Extract the (X, Y) coordinate from the center of the cell holding the provided text.  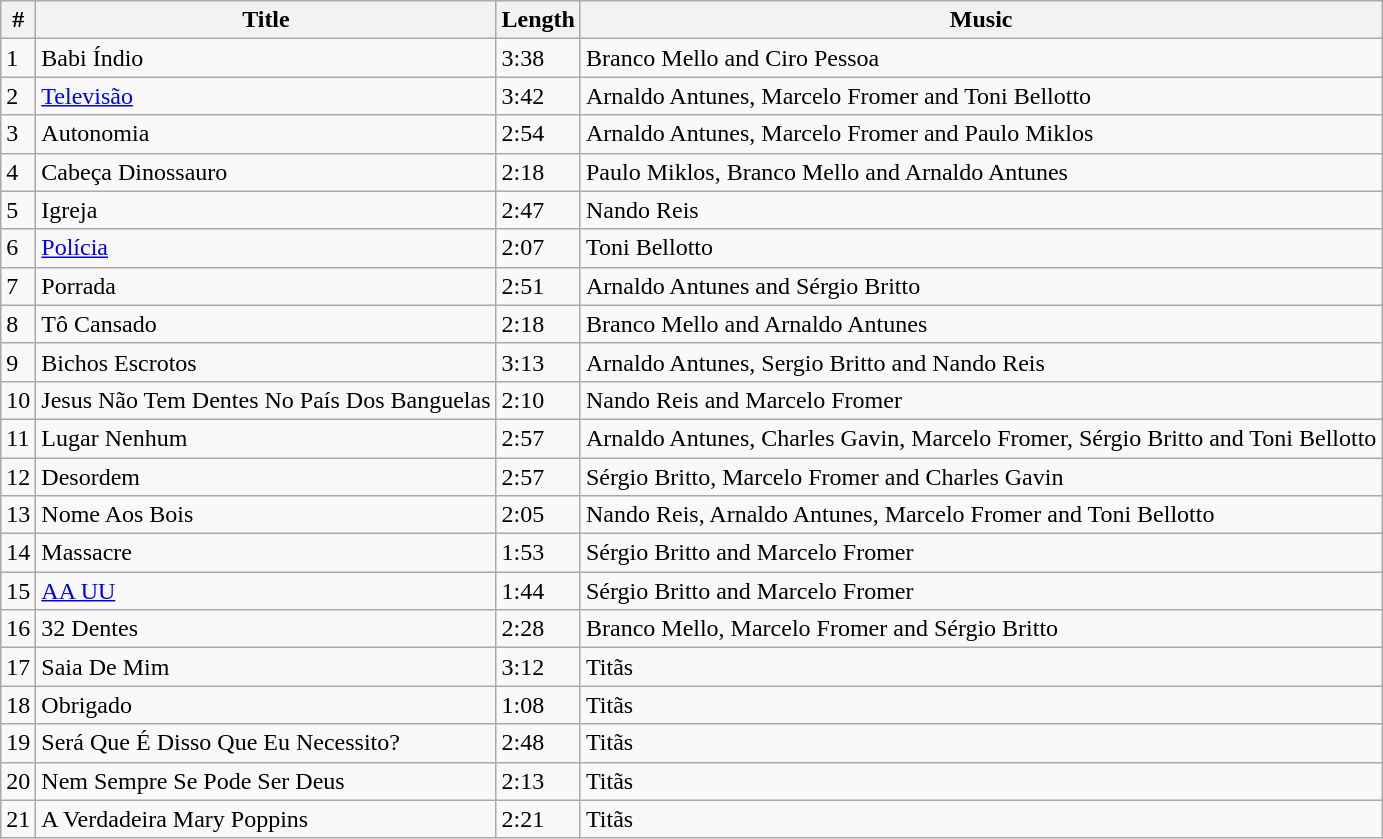
19 (18, 743)
10 (18, 400)
3:12 (538, 667)
2:54 (538, 134)
1 (18, 58)
2:07 (538, 248)
3:38 (538, 58)
Desordem (266, 477)
17 (18, 667)
Lugar Nenhum (266, 438)
Babi Índio (266, 58)
Será Que É Disso Que Eu Necessito? (266, 743)
Branco Mello, Marcelo Fromer and Sérgio Britto (980, 629)
Title (266, 20)
5 (18, 210)
Bichos Escrotos (266, 362)
1:44 (538, 591)
21 (18, 819)
Toni Bellotto (980, 248)
Arnaldo Antunes, Marcelo Fromer and Paulo Miklos (980, 134)
Branco Mello and Ciro Pessoa (980, 58)
Arnaldo Antunes, Charles Gavin, Marcelo Fromer, Sérgio Britto and Toni Bellotto (980, 438)
11 (18, 438)
Nando Reis (980, 210)
Cabeça Dinossauro (266, 172)
Porrada (266, 286)
# (18, 20)
A Verdadeira Mary Poppins (266, 819)
Obrigado (266, 705)
32 Dentes (266, 629)
Jesus Não Tem Dentes No País Dos Banguelas (266, 400)
14 (18, 553)
2:28 (538, 629)
Nem Sempre Se Pode Ser Deus (266, 781)
Polícia (266, 248)
8 (18, 324)
16 (18, 629)
Sérgio Britto, Marcelo Fromer and Charles Gavin (980, 477)
Length (538, 20)
Music (980, 20)
AA UU (266, 591)
Nome Aos Bois (266, 515)
2:51 (538, 286)
Nando Reis, Arnaldo Antunes, Marcelo Fromer and Toni Bellotto (980, 515)
2:10 (538, 400)
Arnaldo Antunes, Sergio Britto and Nando Reis (980, 362)
Tô Cansado (266, 324)
Arnaldo Antunes, Marcelo Fromer and Toni Bellotto (980, 96)
3 (18, 134)
7 (18, 286)
9 (18, 362)
2:05 (538, 515)
2:13 (538, 781)
15 (18, 591)
2 (18, 96)
Nando Reis and Marcelo Fromer (980, 400)
Igreja (266, 210)
3:42 (538, 96)
6 (18, 248)
4 (18, 172)
18 (18, 705)
20 (18, 781)
Branco Mello and Arnaldo Antunes (980, 324)
1:08 (538, 705)
Autonomia (266, 134)
12 (18, 477)
Televisão (266, 96)
Massacre (266, 553)
2:21 (538, 819)
Saia De Mim (266, 667)
13 (18, 515)
3:13 (538, 362)
Paulo Miklos, Branco Mello and Arnaldo Antunes (980, 172)
2:48 (538, 743)
2:47 (538, 210)
1:53 (538, 553)
Arnaldo Antunes and Sérgio Britto (980, 286)
